From the cell containing the given text, extract its center point as [X, Y] coordinate. 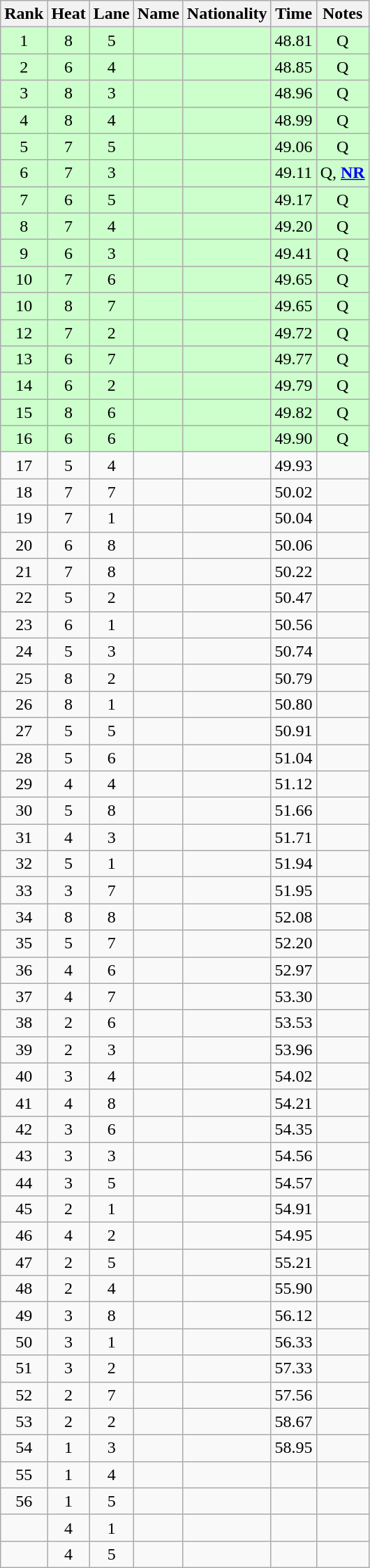
Time [293, 14]
54.95 [293, 1236]
Lane [112, 14]
36 [24, 970]
51.71 [293, 837]
27 [24, 731]
31 [24, 837]
50.04 [293, 518]
Name [158, 14]
54.21 [293, 1103]
Heat [68, 14]
17 [24, 465]
52.08 [293, 917]
28 [24, 757]
46 [24, 1236]
52 [24, 1395]
52.20 [293, 943]
55.90 [293, 1289]
37 [24, 996]
25 [24, 678]
14 [24, 386]
41 [24, 1103]
24 [24, 651]
48.99 [293, 120]
53.53 [293, 1023]
48.96 [293, 94]
Rank [24, 14]
55.21 [293, 1262]
16 [24, 439]
57.56 [293, 1395]
35 [24, 943]
29 [24, 784]
Notes [342, 14]
51.12 [293, 784]
58.95 [293, 1448]
Nationality [227, 14]
44 [24, 1183]
50.02 [293, 492]
13 [24, 359]
38 [24, 1023]
56 [24, 1501]
49.11 [293, 173]
54.91 [293, 1209]
9 [24, 253]
51.94 [293, 864]
45 [24, 1209]
55 [24, 1474]
49.72 [293, 333]
42 [24, 1129]
54.57 [293, 1183]
32 [24, 864]
22 [24, 598]
49.06 [293, 147]
48.85 [293, 67]
49.79 [293, 386]
50.79 [293, 678]
39 [24, 1050]
51.66 [293, 811]
49.90 [293, 439]
43 [24, 1156]
50.91 [293, 731]
54.56 [293, 1156]
49.20 [293, 226]
49.93 [293, 465]
56.12 [293, 1315]
26 [24, 704]
50.74 [293, 651]
50 [24, 1342]
49.17 [293, 200]
52.97 [293, 970]
Q, NR [342, 173]
49.82 [293, 412]
20 [24, 545]
40 [24, 1076]
33 [24, 890]
57.33 [293, 1368]
50.22 [293, 572]
54 [24, 1448]
58.67 [293, 1421]
51 [24, 1368]
48 [24, 1289]
34 [24, 917]
12 [24, 333]
50.80 [293, 704]
53 [24, 1421]
49 [24, 1315]
53.96 [293, 1050]
53.30 [293, 996]
15 [24, 412]
18 [24, 492]
19 [24, 518]
49.77 [293, 359]
49.41 [293, 253]
56.33 [293, 1342]
47 [24, 1262]
51.04 [293, 757]
50.47 [293, 598]
30 [24, 811]
21 [24, 572]
50.56 [293, 625]
51.95 [293, 890]
50.06 [293, 545]
48.81 [293, 40]
54.35 [293, 1129]
54.02 [293, 1076]
23 [24, 625]
